Capture the cell that displays the provided text and extract its [X, Y] central coordinate. 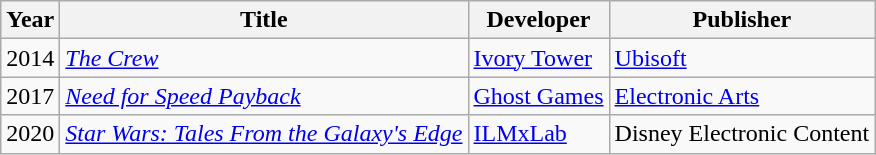
Electronic Arts [742, 96]
Developer [538, 20]
The Crew [264, 58]
2017 [30, 96]
ILMxLab [538, 134]
2014 [30, 58]
Ghost Games [538, 96]
Title [264, 20]
Need for Speed Payback [264, 96]
Year [30, 20]
Ubisoft [742, 58]
Ivory Tower [538, 58]
Star Wars: Tales From the Galaxy's Edge [264, 134]
Publisher [742, 20]
Disney Electronic Content [742, 134]
2020 [30, 134]
